Search for the cell housing the specified text and yield its (X, Y) center coordinate. 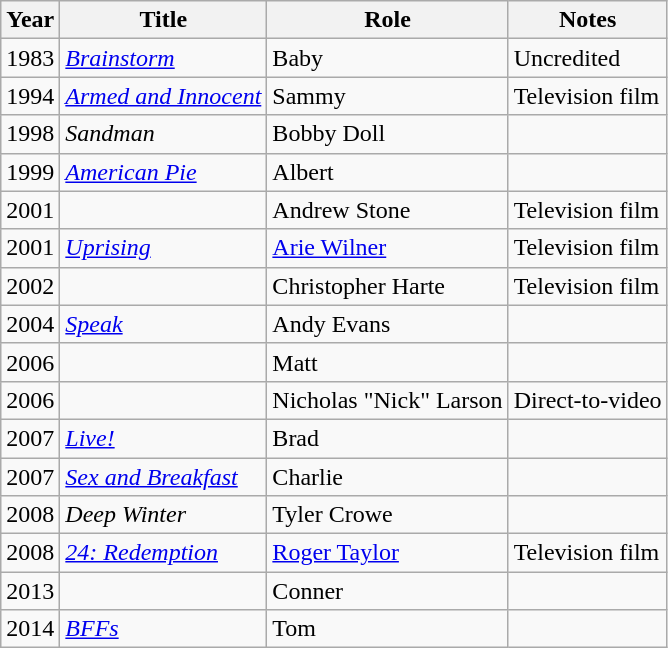
Christopher Harte (388, 286)
2014 (30, 629)
Andrew Stone (388, 210)
Charlie (388, 477)
2002 (30, 286)
Armed and Innocent (164, 96)
Sammy (388, 96)
Sex and Breakfast (164, 477)
Tyler Crowe (388, 515)
Live! (164, 438)
Albert (388, 172)
Deep Winter (164, 515)
Uprising (164, 248)
Uncredited (588, 58)
BFFs (164, 629)
2004 (30, 324)
Nicholas "Nick" Larson (388, 400)
Roger Taylor (388, 553)
Bobby Doll (388, 134)
2013 (30, 591)
1983 (30, 58)
Sandman (164, 134)
Speak (164, 324)
Arie Wilner (388, 248)
Role (388, 20)
Brainstorm (164, 58)
Matt (388, 362)
Year (30, 20)
Direct-to-video (588, 400)
Notes (588, 20)
1999 (30, 172)
American Pie (164, 172)
1998 (30, 134)
24: Redemption (164, 553)
Title (164, 20)
Conner (388, 591)
1994 (30, 96)
Andy Evans (388, 324)
Brad (388, 438)
Baby (388, 58)
Tom (388, 629)
